Extract the (X, Y) coordinate from the center of the cell holding the provided text.  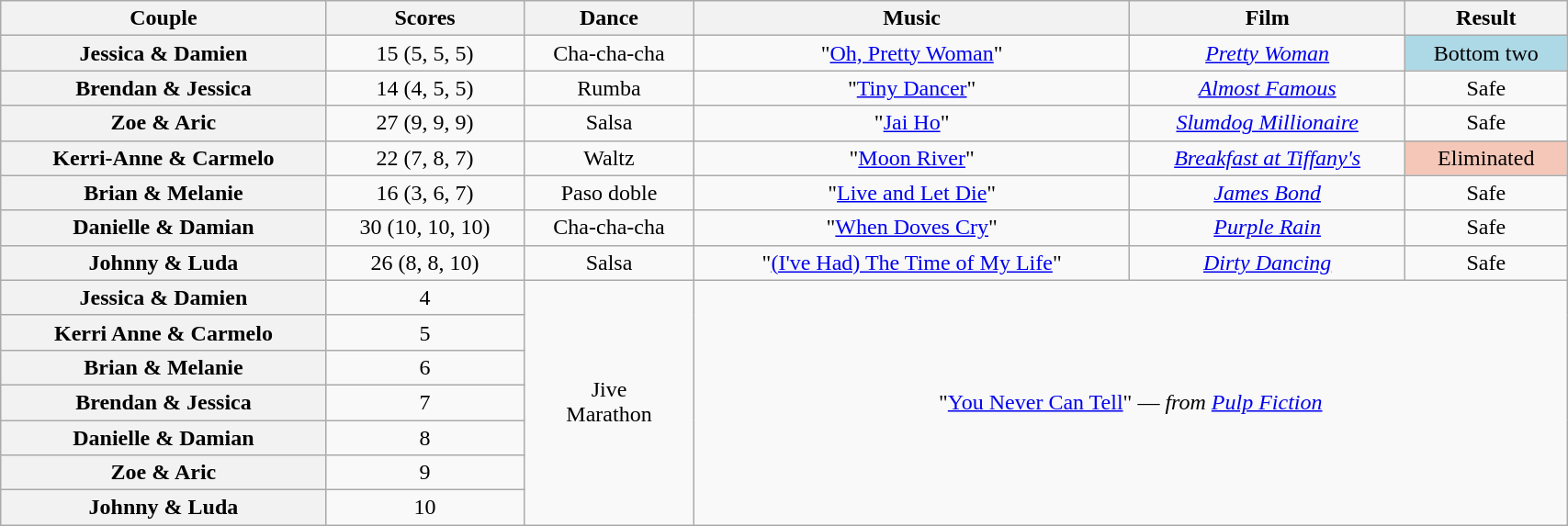
James Bond (1268, 193)
27 (9, 9, 9) (424, 123)
30 (10, 10, 10) (424, 228)
14 (4, 5, 5) (424, 88)
"You Never Can Tell" — from Pulp Fiction (1131, 402)
10 (424, 508)
"Tiny Dancer" (911, 88)
Scores (424, 18)
Breakfast at Tiffany's (1268, 158)
Slumdog Millionaire (1268, 123)
Almost Famous (1268, 88)
"(I've Had) The Time of My Life" (911, 263)
Waltz (609, 158)
Rumba (609, 88)
Eliminated (1486, 158)
Pretty Woman (1268, 53)
Couple (164, 18)
Film (1268, 18)
Dirty Dancing (1268, 263)
"Oh, Pretty Woman" (911, 53)
Kerri Anne & Carmelo (164, 332)
4 (424, 297)
Paso doble (609, 193)
"When Doves Cry" (911, 228)
Result (1486, 18)
"Moon River" (911, 158)
9 (424, 473)
7 (424, 402)
26 (8, 8, 10) (424, 263)
Kerri-Anne & Carmelo (164, 158)
22 (7, 8, 7) (424, 158)
5 (424, 332)
JiveMarathon (609, 402)
Bottom two (1486, 53)
Purple Rain (1268, 228)
Music (911, 18)
6 (424, 367)
"Jai Ho" (911, 123)
"Live and Let Die" (911, 193)
16 (3, 6, 7) (424, 193)
8 (424, 438)
Dance (609, 18)
15 (5, 5, 5) (424, 53)
